Find where the given text appears and provide that cell's center as [X, Y] coordinate. 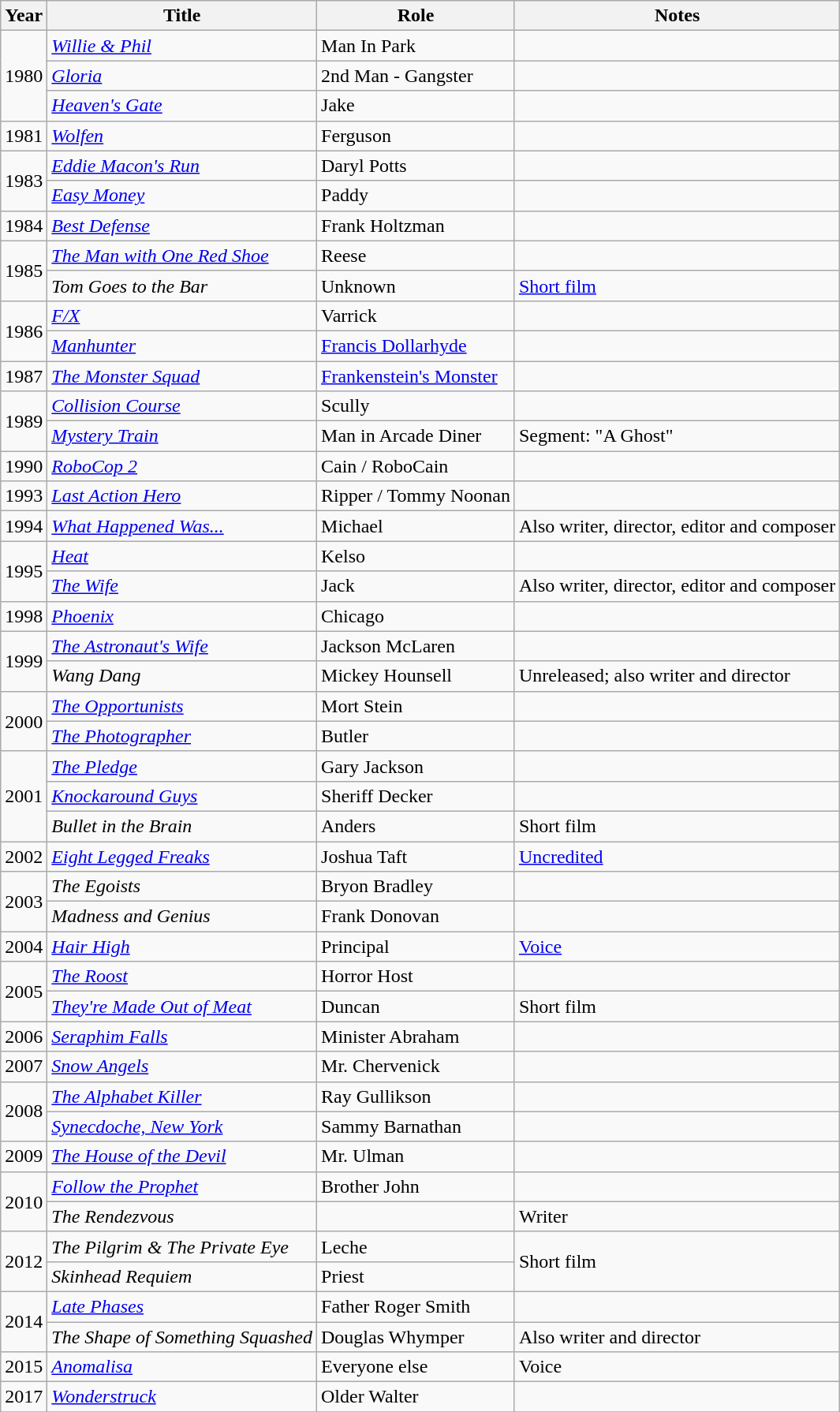
Older Walter [416, 1397]
Daryl Potts [416, 166]
The Opportunists [182, 706]
Sheriff Decker [416, 796]
Jackson McLaren [416, 646]
Skinhead Requiem [182, 1276]
Phoenix [182, 616]
Douglas Whymper [416, 1337]
1986 [24, 331]
Willie & Phil [182, 46]
The Egoists [182, 887]
Late Phases [182, 1306]
1993 [24, 496]
The Pilgrim & The Private Eye [182, 1246]
Frankenstein's Monster [416, 376]
2014 [24, 1321]
1981 [24, 136]
2nd Man - Gangster [416, 76]
Mr. Chervenick [416, 1066]
1987 [24, 376]
What Happened Was... [182, 526]
Kelso [416, 556]
2001 [24, 796]
Eddie Macon's Run [182, 166]
Role [416, 16]
2002 [24, 856]
1983 [24, 181]
Eight Legged Freaks [182, 856]
Man In Park [416, 46]
2010 [24, 1201]
Mort Stein [416, 706]
1998 [24, 616]
2000 [24, 721]
The Pledge [182, 766]
Madness and Genius [182, 917]
Michael [416, 526]
1985 [24, 271]
Gary Jackson [416, 766]
Notes [677, 16]
F/X [182, 316]
2008 [24, 1111]
Snow Angels [182, 1066]
Anders [416, 826]
Priest [416, 1276]
Follow the Prophet [182, 1186]
Jack [416, 586]
Collision Course [182, 406]
Segment: "A Ghost" [677, 436]
Leche [416, 1246]
Best Defense [182, 226]
Manhunter [182, 346]
2005 [24, 992]
2017 [24, 1397]
Ray Gullikson [416, 1096]
Frank Holtzman [416, 226]
Year [24, 16]
Easy Money [182, 196]
Varrick [416, 316]
The Man with One Red Shoe [182, 256]
Bryon Bradley [416, 887]
Writer [677, 1216]
Synecdoche, New York [182, 1126]
The Wife [182, 586]
The Astronaut's Wife [182, 646]
Joshua Taft [416, 856]
2015 [24, 1367]
1984 [24, 226]
Unknown [416, 286]
Hair High [182, 947]
The Photographer [182, 736]
RoboCop 2 [182, 466]
2012 [24, 1261]
Wolfen [182, 136]
Duncan [416, 1007]
Horror Host [416, 977]
Paddy [416, 196]
Uncredited [677, 856]
2003 [24, 902]
The House of the Devil [182, 1156]
Bullet in the Brain [182, 826]
1995 [24, 571]
1990 [24, 466]
Frank Donovan [416, 917]
2006 [24, 1037]
Butler [416, 736]
The Alphabet Killer [182, 1096]
Principal [416, 947]
The Rendezvous [182, 1216]
Wang Dang [182, 676]
Heaven's Gate [182, 106]
Scully [416, 406]
Reese [416, 256]
Minister Abraham [416, 1037]
Anomalisa [182, 1367]
2009 [24, 1156]
Heat [182, 556]
The Shape of Something Squashed [182, 1337]
Everyone else [416, 1367]
Ferguson [416, 136]
Title [182, 16]
1989 [24, 421]
Mr. Ulman [416, 1156]
Francis Dollarhyde [416, 346]
Father Roger Smith [416, 1306]
Sammy Barnathan [416, 1126]
Jake [416, 106]
The Monster Squad [182, 376]
1999 [24, 661]
Mystery Train [182, 436]
Last Action Hero [182, 496]
They're Made Out of Meat [182, 1007]
Unreleased; also writer and director [677, 676]
Mickey Hounsell [416, 676]
2007 [24, 1066]
2004 [24, 947]
1994 [24, 526]
Gloria [182, 76]
The Roost [182, 977]
Also writer and director [677, 1337]
Ripper / Tommy Noonan [416, 496]
Cain / RoboCain [416, 466]
Man in Arcade Diner [416, 436]
Brother John [416, 1186]
Tom Goes to the Bar [182, 286]
Wonderstruck [182, 1397]
Chicago [416, 616]
Seraphim Falls [182, 1037]
Knockaround Guys [182, 796]
1980 [24, 76]
